Extract the (X, Y) coordinate from the center of the cell holding the provided text.  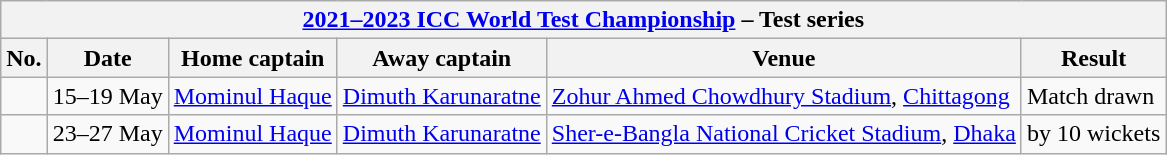
Home captain (252, 58)
Zohur Ahmed Chowdhury Stadium, Chittagong (784, 96)
No. (24, 58)
15–19 May (108, 96)
by 10 wickets (1093, 134)
23–27 May (108, 134)
Result (1093, 58)
Away captain (442, 58)
Venue (784, 58)
2021–2023 ICC World Test Championship – Test series (584, 20)
Match drawn (1093, 96)
Date (108, 58)
Sher-e-Bangla National Cricket Stadium, Dhaka (784, 134)
